Return the [X, Y] coordinate for the center point of the cell that contains the specified text.  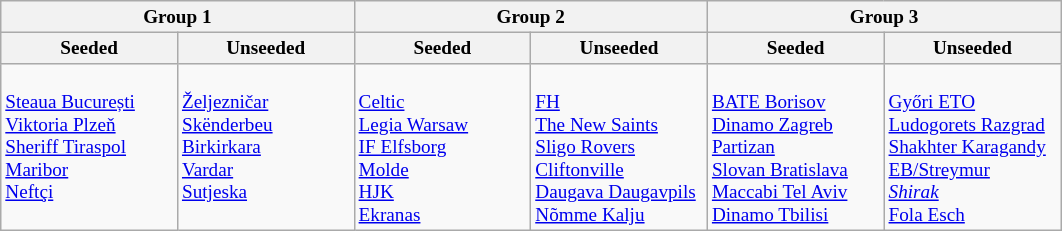
BATE Borisov Dinamo Zagreb Partizan Slovan Bratislava Maccabi Tel Aviv Dinamo Tbilisi [796, 148]
Group 3 [884, 17]
Győri ETO Ludogorets Razgrad Shakhter Karagandy EB/Streymur Shirak Fola Esch [972, 148]
FH The New Saints Sligo Rovers Cliftonville Daugava Daugavpils Nõmme Kalju [620, 148]
Željezničar Skënderbeu Birkirkara Vardar Sutjeska [266, 148]
Steaua București Viktoria Plzeň Sheriff Tiraspol Maribor Neftçi [90, 148]
Group 2 [530, 17]
Group 1 [178, 17]
Celtic Legia Warsaw IF Elfsborg Molde HJK Ekranas [442, 148]
